Return (x, y) of the center of cell containing provided text 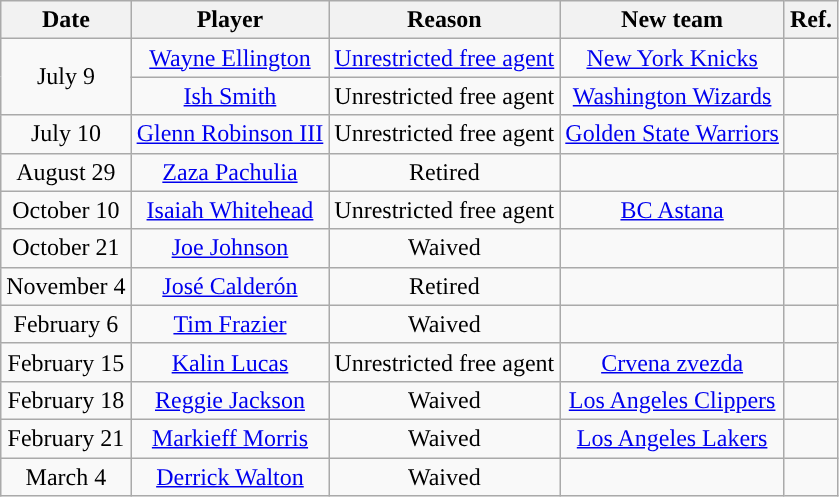
July 10 (66, 134)
Tim Frazier (230, 324)
Reason (444, 20)
February 15 (66, 362)
Wayne Ellington (230, 58)
March 4 (66, 477)
February 18 (66, 400)
Date (66, 20)
Glenn Robinson III (230, 134)
José Calderón (230, 286)
Golden State Warriors (672, 134)
Zaza Pachulia (230, 172)
Ref. (810, 20)
Los Angeles Clippers (672, 400)
Markieff Morris (230, 438)
October 10 (66, 210)
Washington Wizards (672, 96)
Player (230, 20)
Joe Johnson (230, 248)
August 29 (66, 172)
New York Knicks (672, 58)
February 6 (66, 324)
Ish Smith (230, 96)
Isaiah Whitehead (230, 210)
Los Angeles Lakers (672, 438)
July 9 (66, 77)
New team (672, 20)
February 21 (66, 438)
October 21 (66, 248)
November 4 (66, 286)
Kalin Lucas (230, 362)
Crvena zvezda (672, 362)
Reggie Jackson (230, 400)
Derrick Walton (230, 477)
BC Astana (672, 210)
